Scan for the cell matching the given text and deliver its (X, Y) coordinate at center. 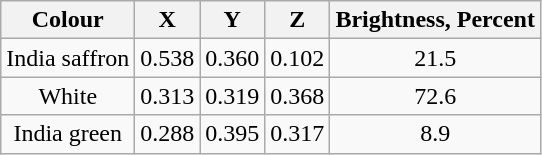
72.6 (436, 96)
21.5 (436, 58)
0.288 (168, 134)
0.368 (298, 96)
0.395 (232, 134)
0.538 (168, 58)
Colour (68, 20)
8.9 (436, 134)
India saffron (68, 58)
India green (68, 134)
White (68, 96)
Z (298, 20)
Brightness, Percent (436, 20)
X (168, 20)
0.319 (232, 96)
0.102 (298, 58)
0.313 (168, 96)
Y (232, 20)
0.317 (298, 134)
0.360 (232, 58)
